Pinpoint the cell where the given text exists, returning its (x, y) midpoint coordinate. 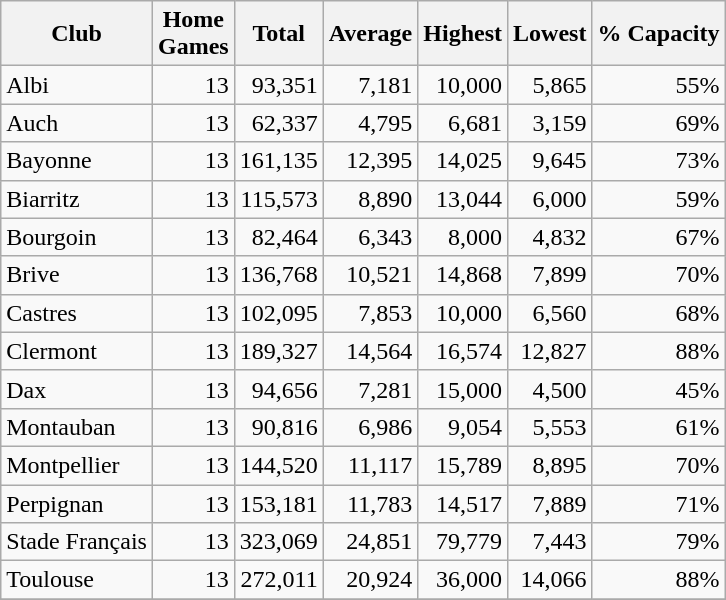
Club (77, 34)
6,681 (463, 123)
7,181 (370, 85)
Toulouse (77, 580)
4,795 (370, 123)
6,560 (550, 313)
62,337 (278, 123)
7,853 (370, 313)
8,000 (463, 237)
136,768 (278, 275)
Perpignan (77, 503)
12,395 (370, 161)
Castres (77, 313)
4,832 (550, 237)
6,343 (370, 237)
7,443 (550, 542)
Highest (463, 34)
55% (658, 85)
93,351 (278, 85)
7,281 (370, 389)
272,011 (278, 580)
6,000 (550, 199)
14,868 (463, 275)
94,656 (278, 389)
153,181 (278, 503)
79% (658, 542)
13,044 (463, 199)
14,025 (463, 161)
8,895 (550, 465)
5,865 (550, 85)
Auch (77, 123)
Brive (77, 275)
144,520 (278, 465)
45% (658, 389)
Average (370, 34)
59% (658, 199)
161,135 (278, 161)
14,564 (370, 351)
36,000 (463, 580)
11,783 (370, 503)
24,851 (370, 542)
73% (658, 161)
5,553 (550, 427)
61% (658, 427)
9,054 (463, 427)
6,986 (370, 427)
12,827 (550, 351)
20,924 (370, 580)
9,645 (550, 161)
7,889 (550, 503)
Total (278, 34)
8,890 (370, 199)
79,779 (463, 542)
82,464 (278, 237)
Dax (77, 389)
68% (658, 313)
189,327 (278, 351)
HomeGames (193, 34)
90,816 (278, 427)
Montpellier (77, 465)
14,517 (463, 503)
11,117 (370, 465)
102,095 (278, 313)
Bourgoin (77, 237)
115,573 (278, 199)
14,066 (550, 580)
Biarritz (77, 199)
Clermont (77, 351)
4,500 (550, 389)
Albi (77, 85)
323,069 (278, 542)
3,159 (550, 123)
Bayonne (77, 161)
7,899 (550, 275)
16,574 (463, 351)
Stade Français (77, 542)
% Capacity (658, 34)
Montauban (77, 427)
Lowest (550, 34)
67% (658, 237)
69% (658, 123)
15,000 (463, 389)
10,521 (370, 275)
15,789 (463, 465)
71% (658, 503)
